Find where the given text appears and provide that cell's center as (x, y) coordinate. 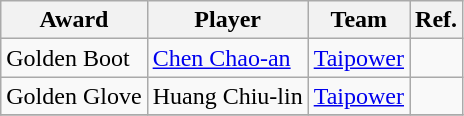
Team (358, 20)
Player (228, 20)
Huang Chiu-lin (228, 96)
Award (74, 20)
Golden Glove (74, 96)
Ref. (436, 20)
Chen Chao-an (228, 58)
Golden Boot (74, 58)
